Detect which cell encompasses the target text, then output its [X, Y] center coordinate. 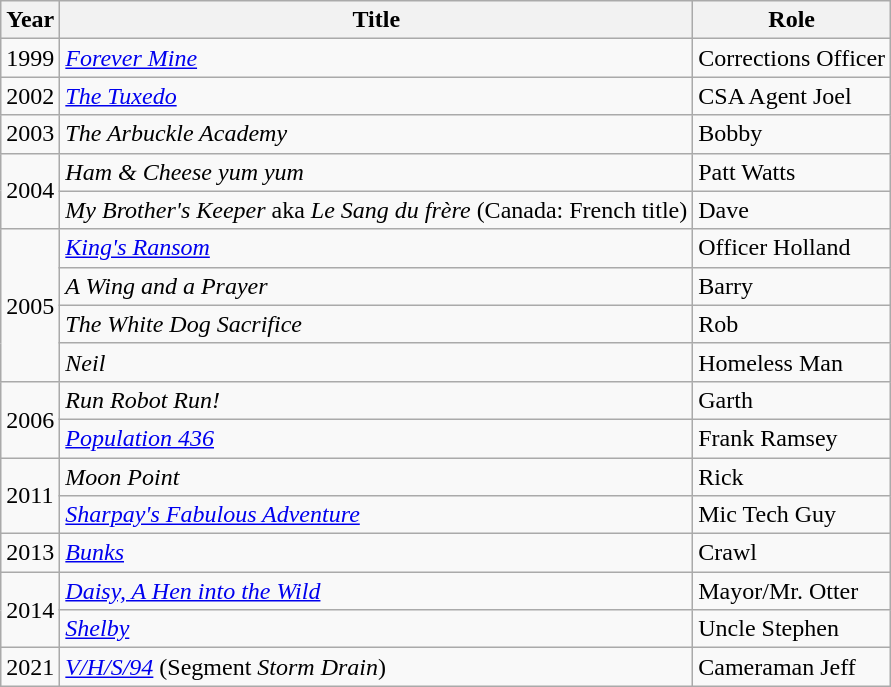
2003 [30, 134]
Daisy, A Hen into the Wild [376, 591]
2011 [30, 496]
My Brother's Keeper aka Le Sang du frère (Canada: French title) [376, 210]
2013 [30, 553]
V/H/S/94 (Segment Storm Drain) [376, 667]
Sharpay's Fabulous Adventure [376, 515]
CSA Agent Joel [792, 96]
1999 [30, 58]
Rick [792, 477]
Corrections Officer [792, 58]
Bunks [376, 553]
Officer Holland [792, 248]
2021 [30, 667]
Neil [376, 362]
Mic Tech Guy [792, 515]
Crawl [792, 553]
Population 436 [376, 438]
Garth [792, 400]
Shelby [376, 629]
Ham & Cheese yum yum [376, 172]
Title [376, 20]
Year [30, 20]
The Arbuckle Academy [376, 134]
Role [792, 20]
Frank Ramsey [792, 438]
A Wing and a Prayer [376, 286]
Patt Watts [792, 172]
Barry [792, 286]
King's Ransom [376, 248]
2004 [30, 191]
Rob [792, 324]
2006 [30, 419]
Uncle Stephen [792, 629]
The White Dog Sacrifice [376, 324]
Mayor/Mr. Otter [792, 591]
2002 [30, 96]
The Tuxedo [376, 96]
Homeless Man [792, 362]
Moon Point [376, 477]
2014 [30, 610]
Forever Mine [376, 58]
Dave [792, 210]
Bobby [792, 134]
Run Robot Run! [376, 400]
2005 [30, 305]
Cameraman Jeff [792, 667]
